For the text-containing cell, return its midpoint in [X, Y] coordinate format. 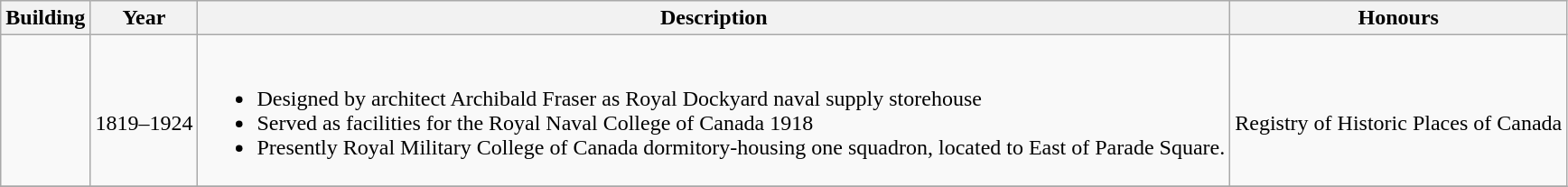
Honours [1398, 18]
Building [45, 18]
Registry of Historic Places of Canada [1398, 110]
1819–1924 [145, 110]
Description [714, 18]
Year [145, 18]
